Return the [x, y] coordinate for the center point of the cell that contains the specified text.  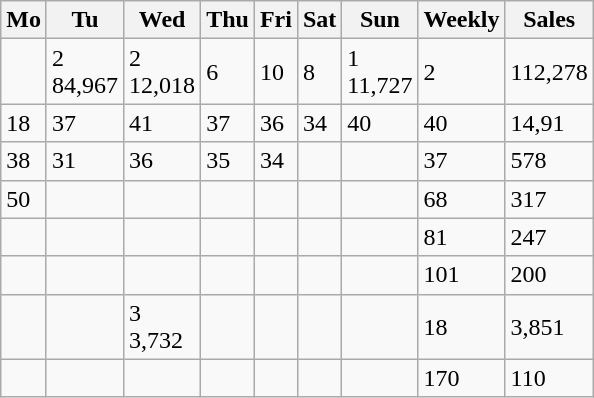
Weekly [462, 20]
Tu [84, 20]
284,967 [84, 72]
247 [549, 237]
Fri [276, 20]
111,727 [380, 72]
14,91 [549, 123]
8 [319, 72]
Sat [319, 20]
578 [549, 161]
81 [462, 237]
212,018 [162, 72]
Thu [228, 20]
68 [462, 199]
35 [228, 161]
2 [462, 72]
317 [549, 199]
38 [24, 161]
10 [276, 72]
6 [228, 72]
101 [462, 275]
50 [24, 199]
Wed [162, 20]
Sun [380, 20]
Mo [24, 20]
200 [549, 275]
41 [162, 123]
110 [549, 378]
31 [84, 161]
112,278 [549, 72]
33,732 [162, 326]
3,851 [549, 326]
Sales [549, 20]
170 [462, 378]
